Locate the cell with the specified text and output its (X, Y) center coordinate. 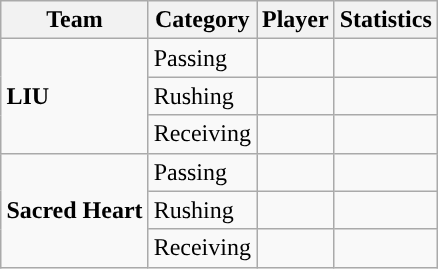
Team (74, 20)
LIU (74, 96)
Player (295, 20)
Sacred Heart (74, 210)
Statistics (386, 20)
Category (202, 20)
